Extract the [X, Y] coordinate from the center of the cell holding the provided text.  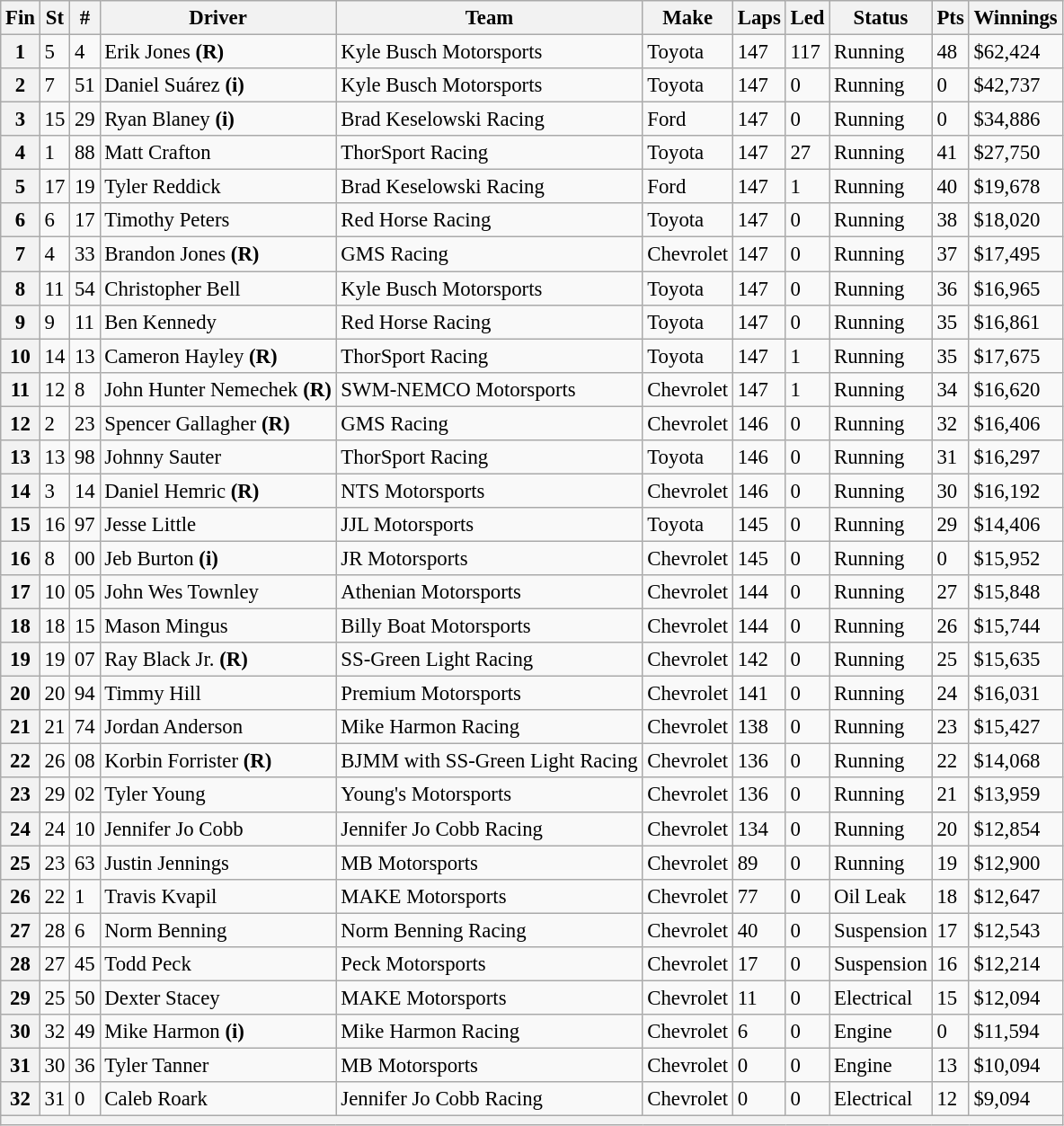
Todd Peck [217, 964]
$11,594 [1015, 1032]
Daniel Hemric (R) [217, 491]
Korbin Forrister (R) [217, 761]
34 [951, 389]
50 [84, 997]
$16,192 [1015, 491]
$15,744 [1015, 626]
$16,965 [1015, 288]
Timothy Peters [217, 220]
Caleb Roark [217, 1099]
38 [951, 220]
$16,297 [1015, 457]
02 [84, 795]
$27,750 [1015, 153]
$18,020 [1015, 220]
$16,861 [1015, 322]
Justin Jennings [217, 863]
05 [84, 592]
41 [951, 153]
54 [84, 288]
94 [84, 694]
$15,427 [1015, 727]
Premium Motorsports [489, 694]
33 [84, 254]
$15,635 [1015, 660]
Tyler Young [217, 795]
$12,214 [1015, 964]
Jesse Little [217, 525]
$42,737 [1015, 85]
$17,675 [1015, 356]
Laps [758, 18]
45 [84, 964]
$14,068 [1015, 761]
Norm Benning Racing [489, 930]
$62,424 [1015, 52]
37 [951, 254]
Ray Black Jr. (R) [217, 660]
Tyler Reddick [217, 187]
St [54, 18]
74 [84, 727]
Driver [217, 18]
Erik Jones (R) [217, 52]
Tyler Tanner [217, 1065]
Led [807, 18]
Oil Leak [881, 896]
Johnny Sauter [217, 457]
Pts [951, 18]
John Hunter Nemechek (R) [217, 389]
63 [84, 863]
00 [84, 558]
Make [687, 18]
# [84, 18]
Peck Motorsports [489, 964]
$34,886 [1015, 120]
Jennifer Jo Cobb [217, 829]
Jeb Burton (i) [217, 558]
Dexter Stacey [217, 997]
Norm Benning [217, 930]
07 [84, 660]
Timmy Hill [217, 694]
$12,094 [1015, 997]
Status [881, 18]
138 [758, 727]
John Wes Townley [217, 592]
98 [84, 457]
Fin [21, 18]
Young's Motorsports [489, 795]
Mike Harmon (i) [217, 1032]
$12,647 [1015, 896]
Ryan Blaney (i) [217, 120]
142 [758, 660]
$16,031 [1015, 694]
Ben Kennedy [217, 322]
NTS Motorsports [489, 491]
$15,848 [1015, 592]
117 [807, 52]
Jordan Anderson [217, 727]
$9,094 [1015, 1099]
$10,094 [1015, 1065]
BJMM with SS-Green Light Racing [489, 761]
$17,495 [1015, 254]
Team [489, 18]
$14,406 [1015, 525]
JJL Motorsports [489, 525]
77 [758, 896]
$12,854 [1015, 829]
Athenian Motorsports [489, 592]
49 [84, 1032]
$13,959 [1015, 795]
88 [84, 153]
Cameron Hayley (R) [217, 356]
Matt Crafton [217, 153]
08 [84, 761]
Billy Boat Motorsports [489, 626]
Spencer Gallagher (R) [217, 423]
97 [84, 525]
Brandon Jones (R) [217, 254]
$19,678 [1015, 187]
$15,952 [1015, 558]
SS-Green Light Racing [489, 660]
141 [758, 694]
$16,620 [1015, 389]
$12,900 [1015, 863]
134 [758, 829]
Travis Kvapil [217, 896]
SWM-NEMCO Motorsports [489, 389]
Christopher Bell [217, 288]
Daniel Suárez (i) [217, 85]
89 [758, 863]
JR Motorsports [489, 558]
$16,406 [1015, 423]
48 [951, 52]
Mason Mingus [217, 626]
$12,543 [1015, 930]
51 [84, 85]
Winnings [1015, 18]
